Capture the cell that displays the provided text and extract its (x, y) central coordinate. 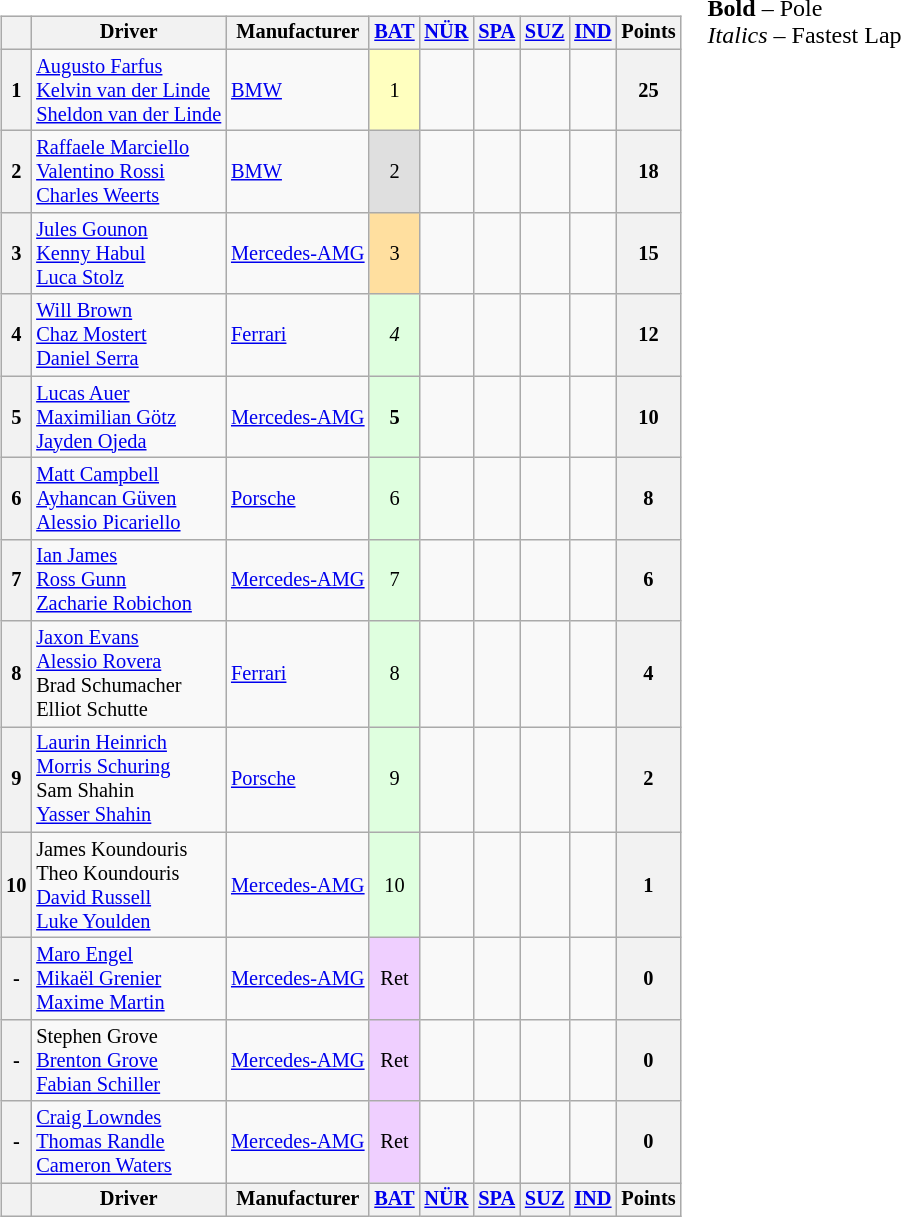
18 (648, 172)
Stephen Grove Brenton Grove Fabian Schiller (128, 1061)
12 (648, 335)
Ian James Ross Gunn Zacharie Robichon (128, 580)
Will Brown Chaz Mostert Daniel Serra (128, 335)
Maro Engel Mikaël Grenier Maxime Martin (128, 979)
15 (648, 254)
James Koundouris Theo Koundouris David Russell Luke Youlden (128, 885)
Raffaele Marciello Valentino Rossi Charles Weerts (128, 172)
Jules Gounon Kenny Habul Luca Stolz (128, 254)
Lucas Auer Maximilian Götz Jayden Ojeda (128, 417)
Matt Campbell Ayhancan Güven Alessio Picariello (128, 499)
Craig Lowndes Thomas Randle Cameron Waters (128, 1142)
Laurin Heinrich Morris Schuring Sam Shahin Yasser Shahin (128, 780)
Augusto Farfus Kelvin van der Linde Sheldon van der Linde (128, 90)
Jaxon Evans Alessio Rovera Brad Schumacher Elliot Schutte (128, 674)
25 (648, 90)
